Return the (x, y) coordinate for the center point of the cell that contains the specified text.  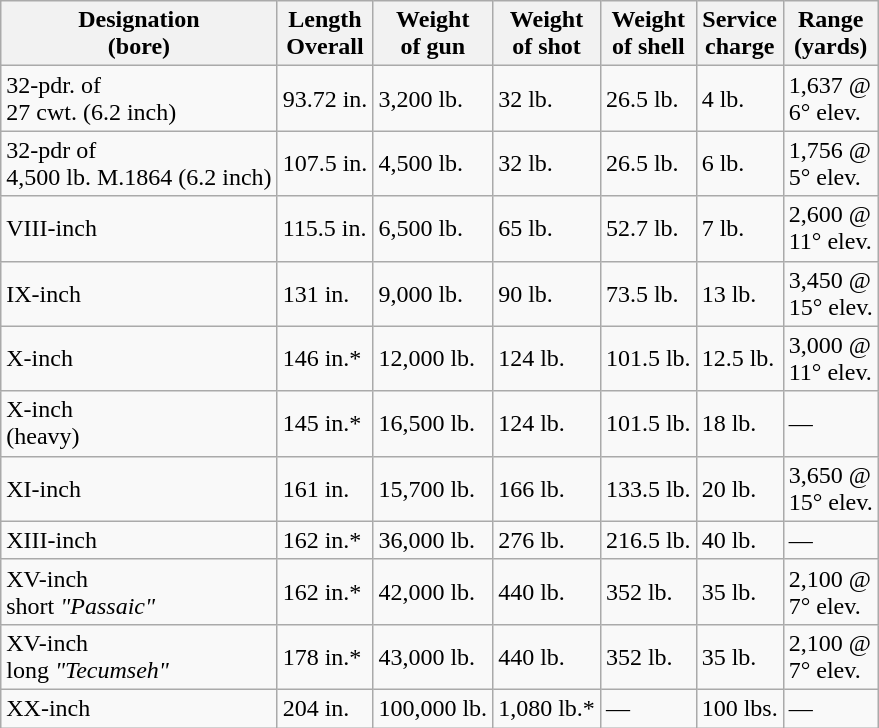
3,200 lb. (433, 98)
18 lb. (740, 424)
LengthOverall (325, 34)
216.5 lb. (648, 540)
Weightof shot (547, 34)
36,000 lb. (433, 540)
1,080 lb.* (547, 708)
90 lb. (547, 294)
X-inch(heavy) (139, 424)
X-inch (139, 358)
1,756 @5° elev. (830, 164)
42,000 lb. (433, 592)
12,000 lb. (433, 358)
Designation(bore) (139, 34)
65 lb. (547, 228)
100 lbs. (740, 708)
32-pdr. of27 cwt. (6.2 inch) (139, 98)
161 in. (325, 488)
XV-inchlong "Tecumseh" (139, 656)
20 lb. (740, 488)
178 in.* (325, 656)
4 lb. (740, 98)
52.7 lb. (648, 228)
1,637 @6° elev. (830, 98)
Weightof shell (648, 34)
166 lb. (547, 488)
XX-inch (139, 708)
276 lb. (547, 540)
XV-inchshort "Passaic" (139, 592)
145 in.* (325, 424)
7 lb. (740, 228)
6,500 lb. (433, 228)
133.5 lb. (648, 488)
13 lb. (740, 294)
131 in. (325, 294)
3,450 @15° elev. (830, 294)
107.5 in. (325, 164)
100,000 lb. (433, 708)
XIII-inch (139, 540)
43,000 lb. (433, 656)
93.72 in. (325, 98)
3,000 @11° elev. (830, 358)
2,600 @11° elev. (830, 228)
15,700 lb. (433, 488)
146 in.* (325, 358)
XI-inch (139, 488)
204 in. (325, 708)
9,000 lb. (433, 294)
16,500 lb. (433, 424)
32-pdr of4,500 lb. M.1864 (6.2 inch) (139, 164)
3,650 @15° elev. (830, 488)
40 lb. (740, 540)
4,500 lb. (433, 164)
Range(yards) (830, 34)
115.5 in. (325, 228)
Servicecharge (740, 34)
12.5 lb. (740, 358)
VIII-inch (139, 228)
Weightof gun (433, 34)
6 lb. (740, 164)
73.5 lb. (648, 294)
IX-inch (139, 294)
